Identify which cell holds the provided text, then report its [X, Y] central coordinate. 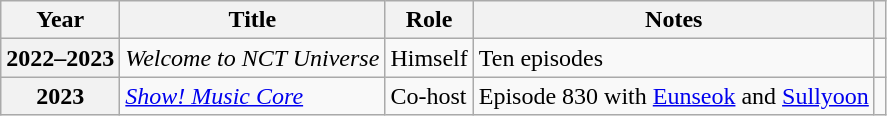
Co-host [429, 96]
2023 [60, 96]
Himself [429, 58]
Ten episodes [674, 58]
Role [429, 20]
Notes [674, 20]
Title [252, 20]
Year [60, 20]
2022–2023 [60, 58]
Episode 830 with Eunseok and Sullyoon [674, 96]
Show! Music Core [252, 96]
Welcome to NCT Universe [252, 58]
